Detect which cell encompasses the target text, then output its [x, y] center coordinate. 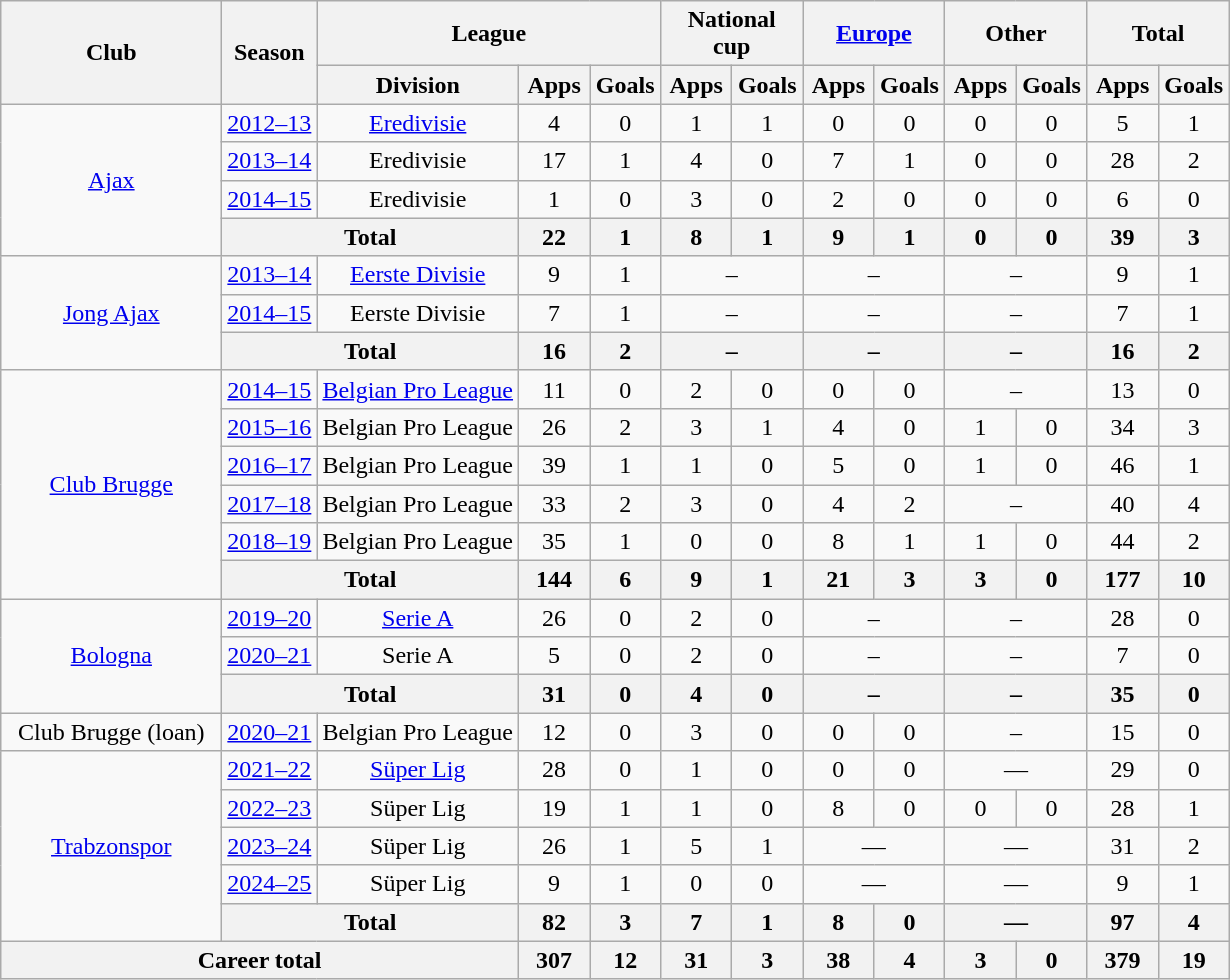
379 [1122, 960]
82 [554, 922]
11 [554, 389]
Club [112, 52]
2016–17 [270, 465]
144 [554, 580]
Division [418, 85]
Europe [874, 34]
10 [1194, 580]
Trabzonspor [112, 846]
22 [554, 237]
17 [554, 161]
307 [554, 960]
97 [1122, 922]
League [489, 34]
2012–13 [270, 123]
2017–18 [270, 503]
29 [1122, 770]
2018–19 [270, 542]
46 [1122, 465]
13 [1122, 389]
National cup [732, 34]
2024–25 [270, 884]
Club Brugge [112, 484]
Season [270, 52]
2022–23 [270, 808]
177 [1122, 580]
Jong Ajax [112, 313]
38 [838, 960]
33 [554, 503]
Bologna [112, 656]
Ajax [112, 180]
44 [1122, 542]
Career total [260, 960]
21 [838, 580]
2023–24 [270, 846]
Other [1016, 34]
15 [1122, 732]
34 [1122, 427]
40 [1122, 503]
2015–16 [270, 427]
2019–20 [270, 618]
2021–22 [270, 770]
Club Brugge (loan) [112, 732]
